Find where the given text appears and provide that cell's center as (X, Y) coordinate. 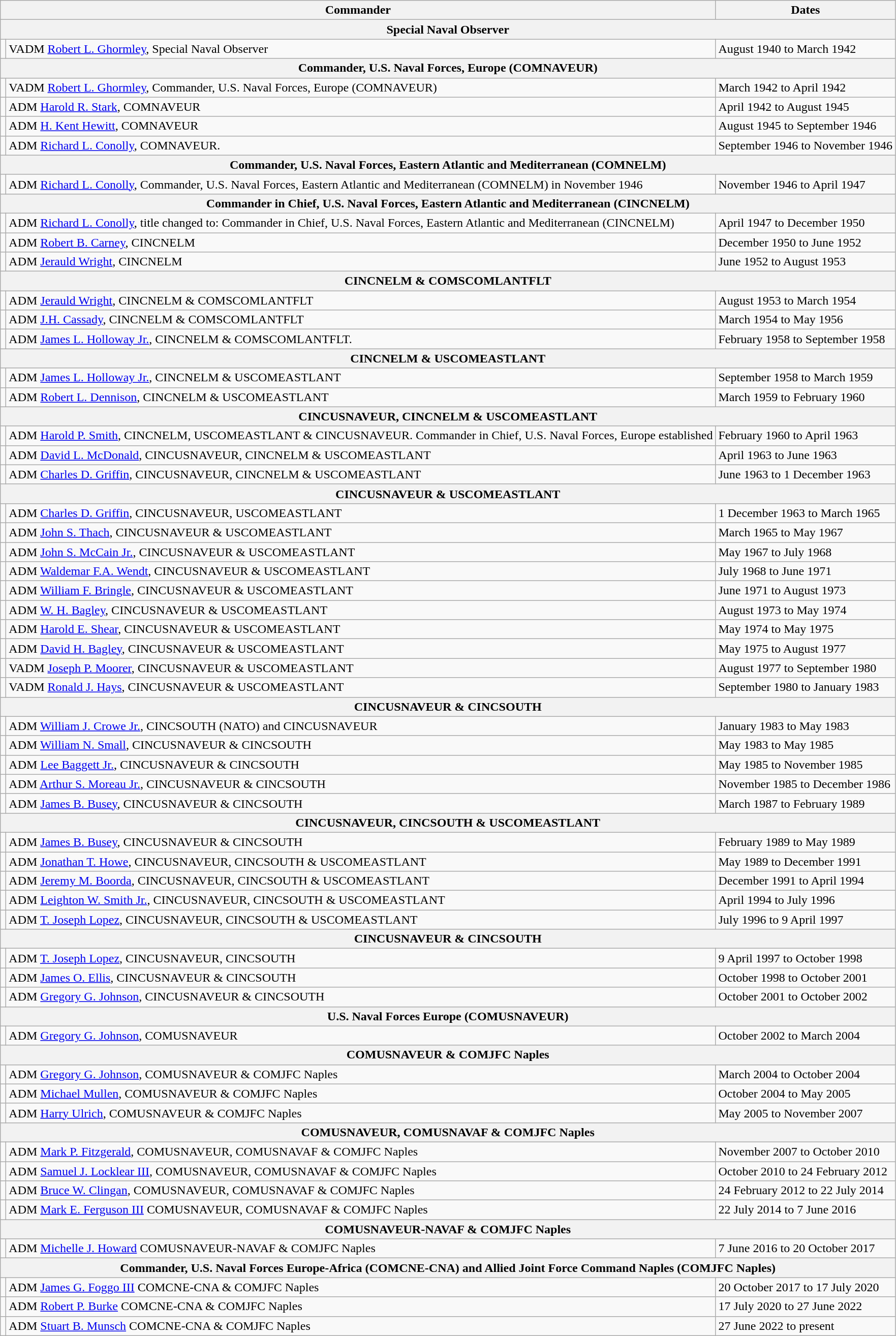
ADM Robert B. Carney, CINCNELM (361, 242)
May 1983 to May 1985 (806, 745)
ADM John S. Thach, CINCUSNAVEUR & USCOMEASTLANT (361, 532)
August 1953 to March 1954 (806, 300)
ADM Charles D. Griffin, CINCUSNAVEUR, CINCNELM & USCOMEASTLANT (361, 474)
ADM Jerauld Wright, CINCNELM (361, 262)
ADM T. Joseph Lopez, CINCUSNAVEUR, CINCSOUTH & USCOMEASTLANT (361, 920)
ADM Harold E. Shear, CINCUSNAVEUR & USCOMEASTLANT (361, 629)
ADM Jeremy M. Boorda, CINCUSNAVEUR, CINCSOUTH & USCOMEASTLANT (361, 881)
March 1954 to May 1956 (806, 320)
CINCUSNAVEUR, CINCSOUTH & USCOMEASTLANT (448, 823)
August 1945 to September 1946 (806, 126)
August 1973 to May 1974 (806, 610)
Dates (806, 10)
ADM Gregory G. Johnson, CINCUSNAVEUR & CINCSOUTH (361, 997)
ADM Mark E. Ferguson III COMUSNAVEUR, COMUSNAVAF & COMJFC Naples (361, 1210)
Commander, U.S. Naval Forces Europe-Africa (COMCNE-CNA) and Allied Joint Force Command Naples (COMJFC Naples) (448, 1268)
ADM Richard L. Conolly, COMNAVEUR. (361, 145)
ADM Harold P. Smith, CINCNELM, USCOMEASTLANT & CINCUSNAVEUR. Commander in Chief, U.S. Naval Forces, Europe established (361, 436)
ADM Leighton W. Smith Jr., CINCUSNAVEUR, CINCSOUTH & USCOMEASTLANT (361, 900)
ADM H. Kent Hewitt, COMNAVEUR (361, 126)
9 April 1997 to October 1998 (806, 958)
July 1968 to June 1971 (806, 571)
October 1998 to October 2001 (806, 978)
May 2005 to November 2007 (806, 1113)
ADM James G. Foggo III COMCNE-CNA & COMJFC Naples (361, 1287)
September 1958 to March 1959 (806, 378)
October 2002 to March 2004 (806, 1036)
ADM Bruce W. Clingan, COMUSNAVEUR, COMUSNAVAF & COMJFC Naples (361, 1191)
22 July 2014 to 7 June 2016 (806, 1210)
ADM John S. McCain Jr., CINCUSNAVEUR & USCOMEASTLANT (361, 552)
ADM Robert L. Dennison, CINCNELM & USCOMEASTLANT (361, 397)
October 2004 to May 2005 (806, 1094)
September 1980 to January 1983 (806, 687)
ADM Jonathan T. Howe, CINCUSNAVEUR, CINCSOUTH & USCOMEASTLANT (361, 862)
September 1946 to November 1946 (806, 145)
ADM David L. McDonald, CINCUSNAVEUR, CINCNELM & USCOMEASTLANT (361, 455)
August 1977 to September 1980 (806, 668)
May 1985 to November 1985 (806, 765)
ADM Samuel J. Locklear III, COMUSNAVEUR, COMUSNAVAF & COMJFC Naples (361, 1171)
ADM Waldemar F.A. Wendt, CINCUSNAVEUR & USCOMEASTLANT (361, 571)
ADM Michael Mullen, COMUSNAVEUR & COMJFC Naples (361, 1094)
24 February 2012 to 22 July 2014 (806, 1191)
ADM Harry Ulrich, COMUSNAVEUR & COMJFC Naples (361, 1113)
May 1975 to August 1977 (806, 649)
ADM William N. Small, CINCUSNAVEUR & CINCSOUTH (361, 745)
1 December 1963 to March 1965 (806, 513)
November 2007 to October 2010 (806, 1151)
ADM Mark P. Fitzgerald, COMUSNAVEUR, COMUSNAVAF & COMJFC Naples (361, 1151)
March 2004 to October 2004 (806, 1074)
ADM William J. Crowe Jr., CINCSOUTH (NATO) and CINCUSNAVEUR (361, 726)
20 October 2017 to 17 July 2020 (806, 1287)
CINCUSNAVEUR & USCOMEASTLANT (448, 494)
VADM Joseph P. Moorer, CINCUSNAVEUR & USCOMEASTLANT (361, 668)
VADM Robert L. Ghormley, Special Naval Observer (361, 49)
VADM Robert L. Ghormley, Commander, U.S. Naval Forces, Europe (COMNAVEUR) (361, 87)
November 1985 to December 1986 (806, 784)
ADM T. Joseph Lopez, CINCUSNAVEUR, CINCSOUTH (361, 958)
October 2010 to 24 February 2012 (806, 1171)
27 June 2022 to present (806, 1326)
February 1989 to May 1989 (806, 842)
April 1994 to July 1996 (806, 900)
CINCNELM & COMSCOMLANTFLT (448, 281)
August 1940 to March 1942 (806, 49)
CINCNELM & USCOMEASTLANT (448, 358)
March 1942 to April 1942 (806, 87)
April 1963 to June 1963 (806, 455)
ADM Lee Baggett Jr., CINCUSNAVEUR & CINCSOUTH (361, 765)
March 1965 to May 1967 (806, 532)
December 1950 to June 1952 (806, 242)
July 1996 to 9 April 1997 (806, 920)
VADM Ronald J. Hays, CINCUSNAVEUR & USCOMEASTLANT (361, 687)
ADM Robert P. Burke COMCNE-CNA & COMJFC Naples (361, 1307)
ADM David H. Bagley, CINCUSNAVEUR & USCOMEASTLANT (361, 649)
7 June 2016 to 20 October 2017 (806, 1249)
June 1952 to August 1953 (806, 262)
ADM James L. Holloway Jr., CINCNELM & USCOMEASTLANT (361, 378)
ADM Charles D. Griffin, CINCUSNAVEUR, USCOMEASTLANT (361, 513)
ADM Stuart B. Munsch COMCNE-CNA & COMJFC Naples (361, 1326)
COMUSNAVEUR-NAVAF & COMJFC Naples (448, 1229)
March 1987 to February 1989 (806, 803)
Commander in Chief, U.S. Naval Forces, Eastern Atlantic and Mediterranean (CINCNELM) (448, 203)
ADM W. H. Bagley, CINCUSNAVEUR & USCOMEASTLANT (361, 610)
Special Naval Observer (448, 29)
ADM Richard L. Conolly, Commander, U.S. Naval Forces, Eastern Atlantic and Mediterranean (COMNELM) in November 1946 (361, 184)
April 1947 to December 1950 (806, 223)
December 1991 to April 1994 (806, 881)
COMUSNAVEUR, COMUSNAVAF & COMJFC Naples (448, 1132)
April 1942 to August 1945 (806, 107)
Commander (358, 10)
June 1971 to August 1973 (806, 591)
February 1958 to September 1958 (806, 339)
ADM Michelle J. Howard COMUSNAVEUR-NAVAF & COMJFC Naples (361, 1249)
ADM Richard L. Conolly, title changed to: Commander in Chief, U.S. Naval Forces, Eastern Atlantic and Mediterranean (CINCNELM) (361, 223)
17 July 2020 to 27 June 2022 (806, 1307)
ADM Gregory G. Johnson, COMUSNAVEUR & COMJFC Naples (361, 1074)
ADM Gregory G. Johnson, COMUSNAVEUR (361, 1036)
January 1983 to May 1983 (806, 726)
U.S. Naval Forces Europe (COMUSNAVEUR) (448, 1016)
May 1967 to July 1968 (806, 552)
May 1974 to May 1975 (806, 629)
ADM Harold R. Stark, COMNAVEUR (361, 107)
ADM James L. Holloway Jr., CINCNELM & COMSCOMLANTFLT. (361, 339)
ADM William F. Bringle, CINCUSNAVEUR & USCOMEASTLANT (361, 591)
Commander, U.S. Naval Forces, Europe (COMNAVEUR) (448, 68)
October 2001 to October 2002 (806, 997)
ADM Arthur S. Moreau Jr., CINCUSNAVEUR & CINCSOUTH (361, 784)
ADM James O. Ellis, CINCUSNAVEUR & CINCSOUTH (361, 978)
CINCUSNAVEUR, CINCNELM & USCOMEASTLANT (448, 416)
November 1946 to April 1947 (806, 184)
May 1989 to December 1991 (806, 862)
Commander, U.S. Naval Forces, Eastern Atlantic and Mediterranean (COMNELM) (448, 165)
ADM Jerauld Wright, CINCNELM & COMSCOMLANTFLT (361, 300)
March 1959 to February 1960 (806, 397)
February 1960 to April 1963 (806, 436)
June 1963 to 1 December 1963 (806, 474)
COMUSNAVEUR & COMJFC Naples (448, 1055)
ADM J.H. Cassady, CINCNELM & COMSCOMLANTFLT (361, 320)
